Determine the (X, Y) coordinate at the center of the cell enclosing the given text.  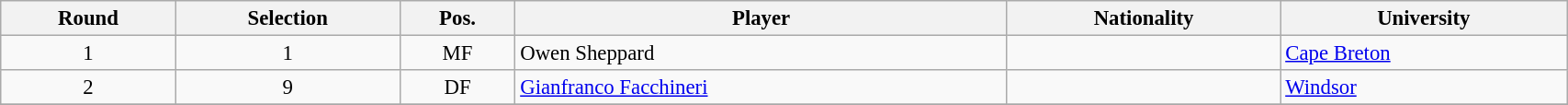
MF (457, 53)
Gianfranco Facchineri (761, 87)
DF (457, 87)
Round (88, 18)
Nationality (1144, 18)
Player (761, 18)
9 (288, 87)
Windsor (1424, 87)
Pos. (457, 18)
University (1424, 18)
2 (88, 87)
Cape Breton (1424, 53)
Selection (288, 18)
Owen Sheppard (761, 53)
